Detect which cell encompasses the target text, then output its (X, Y) center coordinate. 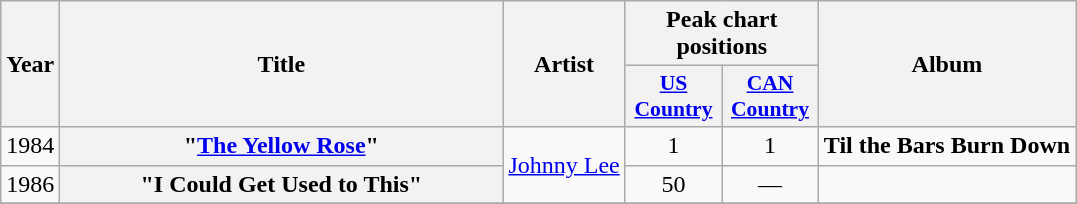
Year (30, 64)
1984 (30, 146)
1986 (30, 184)
CAN Country (770, 96)
Johnny Lee (564, 165)
"The Yellow Rose" (282, 146)
Artist (564, 64)
"I Could Get Used to This" (282, 184)
Title (282, 64)
Til the Bars Burn Down (946, 146)
50 (674, 184)
Peak chart positions (722, 34)
US Country (674, 96)
Album (946, 64)
— (770, 184)
